Return [X, Y] of the center of cell containing provided text 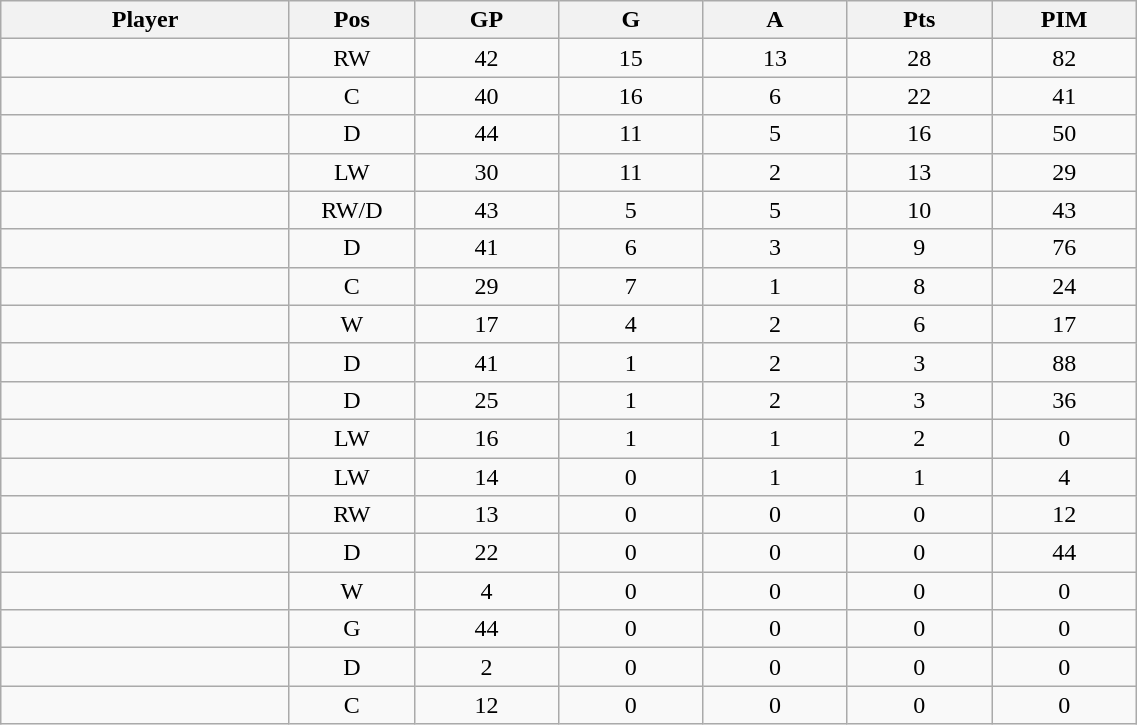
15 [631, 58]
10 [919, 210]
8 [919, 286]
7 [631, 286]
30 [486, 172]
PIM [1064, 20]
Pts [919, 20]
82 [1064, 58]
9 [919, 248]
Player [146, 20]
42 [486, 58]
40 [486, 96]
25 [486, 400]
A [775, 20]
36 [1064, 400]
Pos [352, 20]
88 [1064, 362]
76 [1064, 248]
50 [1064, 134]
RW/D [352, 210]
24 [1064, 286]
14 [486, 477]
GP [486, 20]
28 [919, 58]
